Return the [X, Y] coordinate for the center point of the cell that contains the specified text.  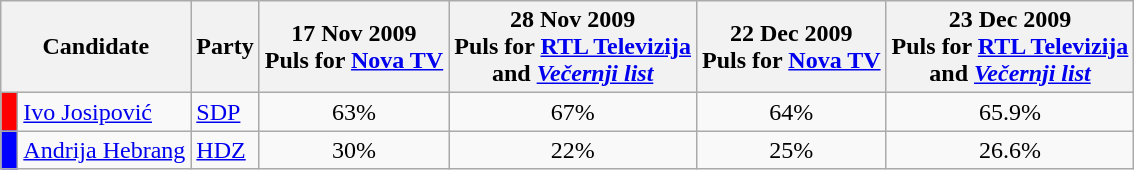
64% [792, 112]
22 Dec 2009Puls for Nova TV [792, 47]
65.9% [1010, 112]
25% [792, 150]
Ivo Josipović [104, 112]
Andrija Hebrang [104, 150]
22% [573, 150]
23 Dec 2009Puls for RTL Televizija and Večernji list [1010, 47]
30% [354, 150]
63% [354, 112]
67% [573, 112]
17 Nov 2009Puls for Nova TV [354, 47]
26.6% [1010, 150]
HDZ [225, 150]
Party [225, 47]
Candidate [96, 47]
SDP [225, 112]
28 Nov 2009Puls for RTL Televizija and Večernji list [573, 47]
